Provide the [x, y] coordinate of the cell's center where the given text is located.  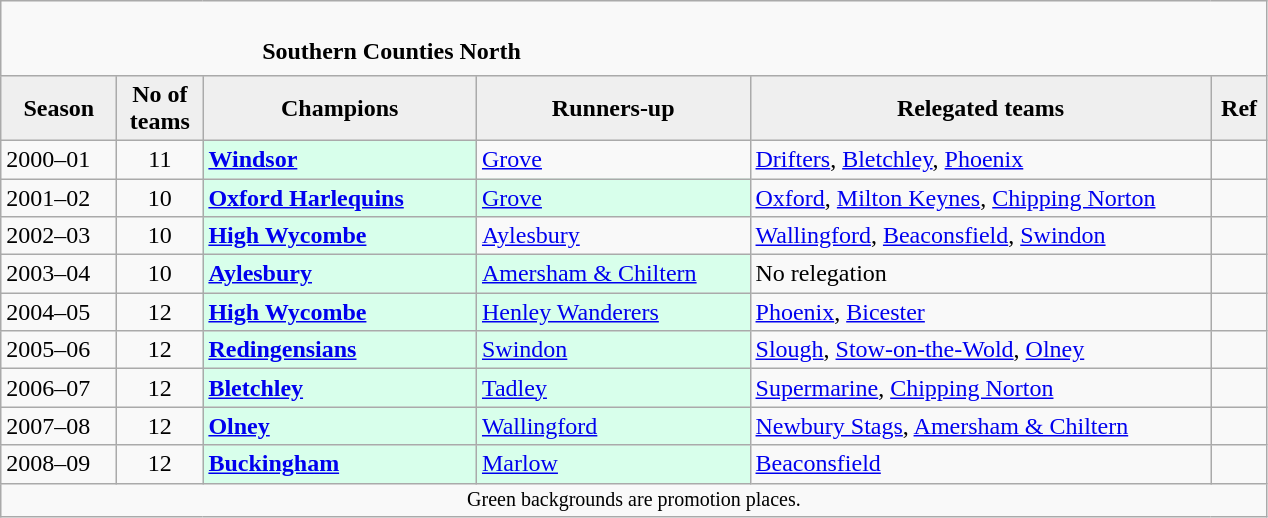
2001–02 [59, 197]
Beaconsfield [980, 464]
2002–03 [59, 236]
2008–09 [59, 464]
Wallingford [613, 426]
11 [160, 159]
2006–07 [59, 388]
2000–01 [59, 159]
Green backgrounds are promotion places. [634, 500]
Buckingham [340, 464]
Relegated teams [980, 108]
Henley Wanderers [613, 312]
Phoenix, Bicester [980, 312]
Amersham & Chiltern [613, 274]
No relegation [980, 274]
No of teams [160, 108]
Olney [340, 426]
Runners-up [613, 108]
2003–04 [59, 274]
Windsor [340, 159]
Supermarine, Chipping Norton [980, 388]
2007–08 [59, 426]
2005–06 [59, 350]
Drifters, Bletchley, Phoenix [980, 159]
Wallingford, Beaconsfield, Swindon [980, 236]
Champions [340, 108]
Newbury Stags, Amersham & Chiltern [980, 426]
Season [59, 108]
Marlow [613, 464]
Bletchley [340, 388]
Oxford, Milton Keynes, Chipping Norton [980, 197]
Tadley [613, 388]
Redingensians [340, 350]
Ref [1239, 108]
2004–05 [59, 312]
Oxford Harlequins [340, 197]
Swindon [613, 350]
Slough, Stow-on-the-Wold, Olney [980, 350]
